From the cell containing the given text, extract its center point as (x, y) coordinate. 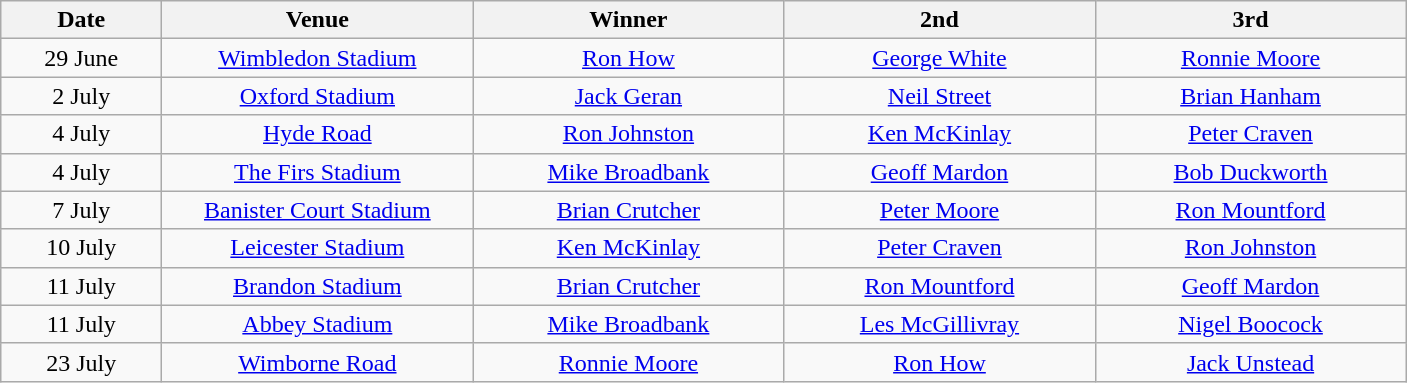
Abbey Stadium (318, 324)
Winner (628, 20)
Neil Street (940, 96)
The Firs Stadium (318, 172)
Bob Duckworth (1250, 172)
Wimbledon Stadium (318, 58)
10 July (82, 248)
Banister Court Stadium (318, 210)
Date (82, 20)
Venue (318, 20)
Leicester Stadium (318, 248)
Brandon Stadium (318, 286)
7 July (82, 210)
Nigel Boocock (1250, 324)
Hyde Road (318, 134)
2 July (82, 96)
Jack Unstead (1250, 362)
Oxford Stadium (318, 96)
2nd (940, 20)
Les McGillivray (940, 324)
Wimborne Road (318, 362)
3rd (1250, 20)
Jack Geran (628, 96)
George White (940, 58)
Peter Moore (940, 210)
Brian Hanham (1250, 96)
23 July (82, 362)
29 June (82, 58)
